Return the (x, y) coordinate for the center point of the cell that contains the specified text.  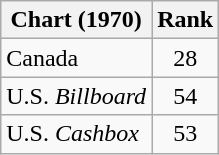
28 (186, 58)
Chart (1970) (76, 20)
54 (186, 96)
Canada (76, 58)
U.S. Cashbox (76, 134)
53 (186, 134)
Rank (186, 20)
U.S. Billboard (76, 96)
